Pinpoint the cell where the given text exists, returning its [X, Y] midpoint coordinate. 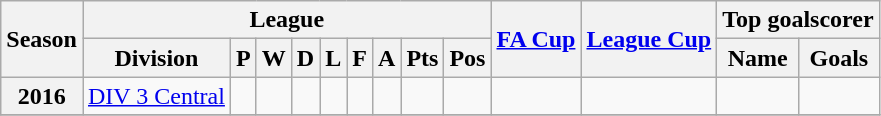
F [360, 58]
League [286, 20]
Division [156, 58]
DIV 3 Central [156, 96]
Pts [422, 58]
FA Cup [536, 39]
Goals [839, 58]
Season [42, 39]
A [386, 58]
Top goalscorer [798, 20]
P [243, 58]
D [305, 58]
League Cup [649, 39]
Name [758, 58]
2016 [42, 96]
W [274, 58]
Pos [468, 58]
L [334, 58]
